For the text-containing cell, return its midpoint in (X, Y) coordinate format. 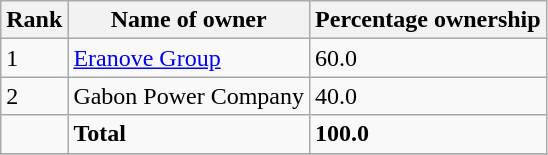
Total (189, 134)
40.0 (428, 96)
Eranove Group (189, 58)
1 (34, 58)
60.0 (428, 58)
Percentage ownership (428, 20)
100.0 (428, 134)
Rank (34, 20)
Gabon Power Company (189, 96)
Name of owner (189, 20)
2 (34, 96)
